From the cell containing the given text, extract its center point as [x, y] coordinate. 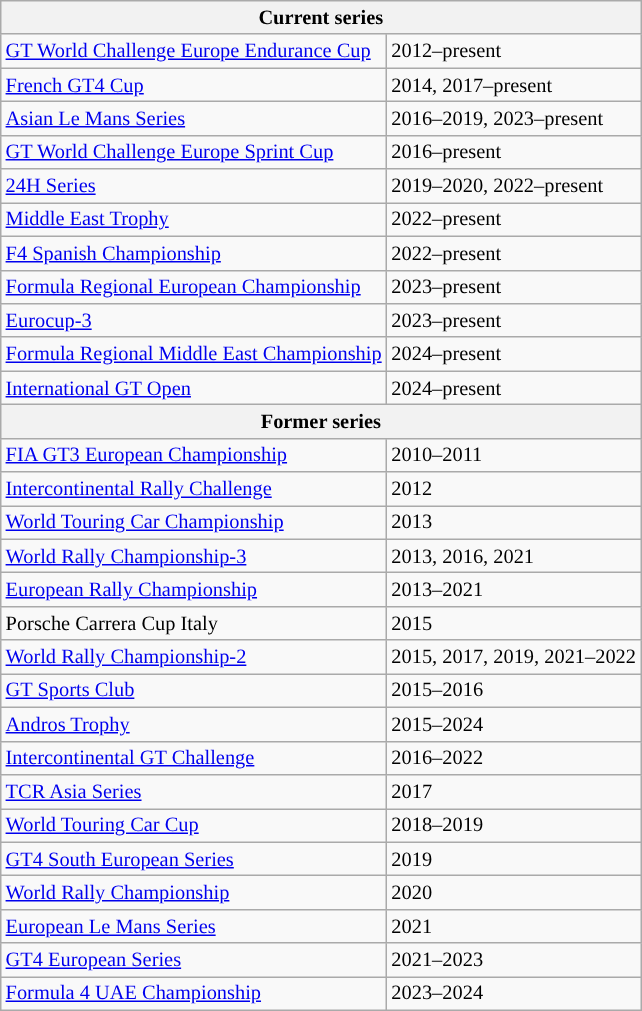
2018–2019 [513, 825]
2015, 2017, 2019, 2021–2022 [513, 657]
2014, 2017–present [513, 85]
2016–2022 [513, 758]
GT Sports Club [194, 690]
2015–2024 [513, 724]
2013 [513, 522]
World Rally Championship-2 [194, 657]
2023–2024 [513, 993]
European Le Mans Series [194, 926]
French GT4 Cup [194, 85]
FIA GT3 European Championship [194, 455]
2021 [513, 926]
2017 [513, 791]
2015 [513, 623]
Porsche Carrera Cup Italy [194, 623]
2010–2011 [513, 455]
2016–2019, 2023–present [513, 118]
2013–2021 [513, 589]
2015–2016 [513, 690]
Middle East Trophy [194, 219]
Asian Le Mans Series [194, 118]
Formula 4 UAE Championship [194, 993]
World Touring Car Championship [194, 522]
Eurocup-3 [194, 320]
Formula Regional Middle East Championship [194, 354]
Formula Regional European Championship [194, 287]
2012 [513, 489]
GT4 European Series [194, 960]
GT4 South European Series [194, 859]
World Touring Car Cup [194, 825]
TCR Asia Series [194, 791]
GT World Challenge Europe Sprint Cup [194, 152]
Intercontinental Rally Challenge [194, 489]
2013, 2016, 2021 [513, 556]
2019 [513, 859]
F4 Spanish Championship [194, 253]
GT World Challenge Europe Endurance Cup [194, 51]
2020 [513, 892]
2021–2023 [513, 960]
2012–present [513, 51]
24H Series [194, 186]
World Rally Championship [194, 892]
Intercontinental GT Challenge [194, 758]
Former series [321, 421]
World Rally Championship-3 [194, 556]
International GT Open [194, 388]
2019–2020, 2022–present [513, 186]
European Rally Championship [194, 589]
Current series [321, 17]
Andros Trophy [194, 724]
2016–present [513, 152]
